Identify which cell holds the provided text, then report its (x, y) central coordinate. 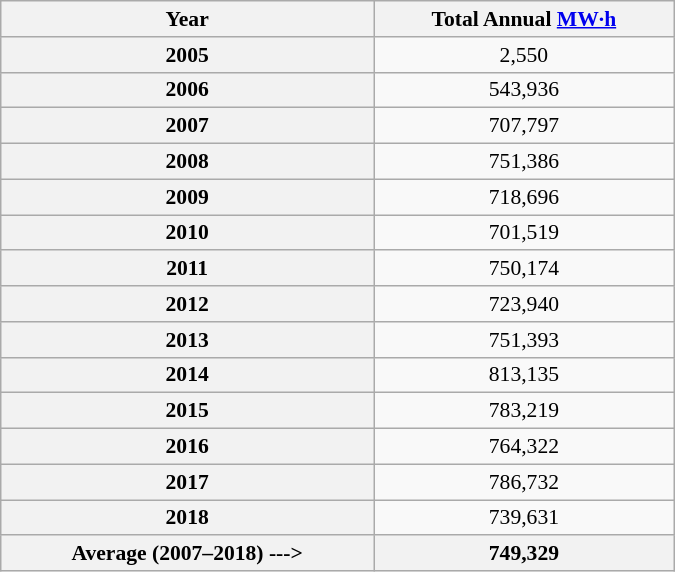
707,797 (524, 126)
2011 (188, 269)
Total Annual MW·h (524, 19)
2012 (188, 304)
751,393 (524, 340)
Year (188, 19)
701,519 (524, 233)
764,322 (524, 447)
783,219 (524, 411)
813,135 (524, 375)
723,940 (524, 304)
2014 (188, 375)
2008 (188, 162)
2005 (188, 55)
2016 (188, 447)
786,732 (524, 482)
2,550 (524, 55)
2015 (188, 411)
2006 (188, 90)
543,936 (524, 90)
2013 (188, 340)
2018 (188, 518)
2007 (188, 126)
739,631 (524, 518)
2010 (188, 233)
718,696 (524, 197)
2009 (188, 197)
Average (2007–2018) ---> (188, 554)
751,386 (524, 162)
750,174 (524, 269)
2017 (188, 482)
749,329 (524, 554)
